Output the [x, y] coordinate of the center of the cell containing the given text.  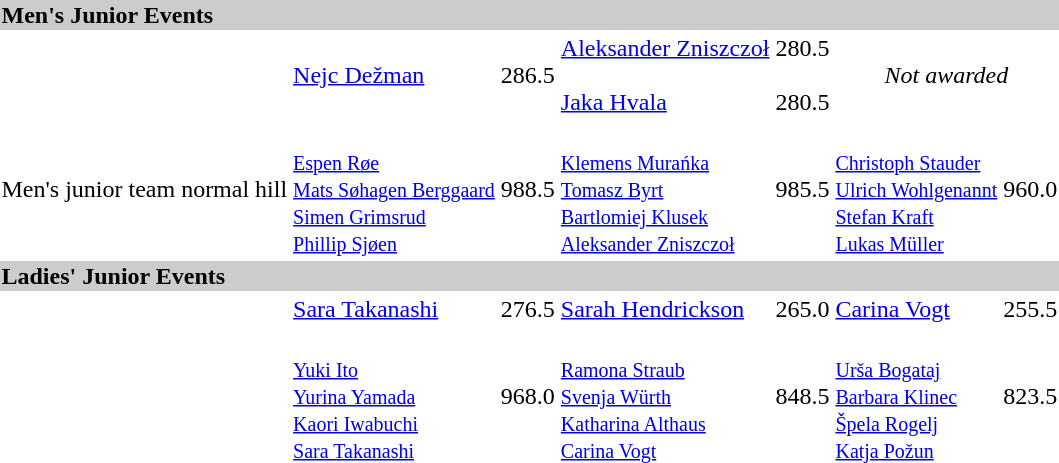
265.0 [802, 309]
Sara Takanashi [394, 309]
Not awarded [946, 75]
Klemens MurańkaTomasz ByrtBartlomiej KlusekAleksander Zniszczoł [665, 189]
286.5 [528, 75]
Sarah Hendrickson [665, 309]
Carina Vogt [916, 309]
988.5 [528, 189]
Aleksander ZniszczołJaka Hvala [665, 75]
Christoph StauderUlrich WohlgenanntStefan KraftLukas Müller [916, 189]
Men's Junior Events [530, 15]
Nejc Dežman [394, 75]
280.5280.5 [802, 75]
960.0 [1030, 189]
255.5 [1030, 309]
Men's junior team normal hill [144, 189]
276.5 [528, 309]
985.5 [802, 189]
Espen RøeMats Søhagen BerggaardSimen GrimsrudPhillip Sjøen [394, 189]
Ladies' Junior Events [530, 276]
